For the text-containing cell, return its midpoint in (X, Y) coordinate format. 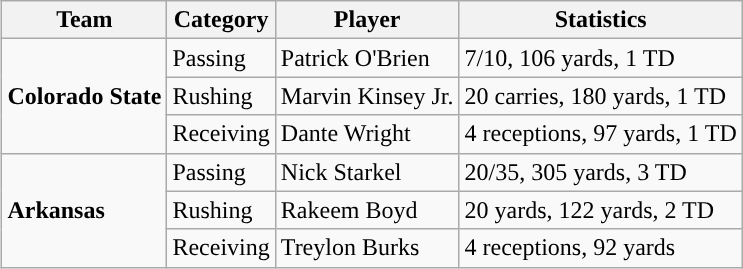
Treylon Burks (367, 248)
Colorado State (84, 96)
Rakeem Boyd (367, 210)
Marvin Kinsey Jr. (367, 96)
20/35, 305 yards, 3 TD (600, 172)
20 carries, 180 yards, 1 TD (600, 96)
Player (367, 20)
Nick Starkel (367, 172)
Arkansas (84, 210)
Statistics (600, 20)
Category (221, 20)
4 receptions, 92 yards (600, 248)
Patrick O'Brien (367, 58)
Team (84, 20)
20 yards, 122 yards, 2 TD (600, 210)
Dante Wright (367, 134)
7/10, 106 yards, 1 TD (600, 58)
4 receptions, 97 yards, 1 TD (600, 134)
